Find where the given text appears and provide that cell's center as [X, Y] coordinate. 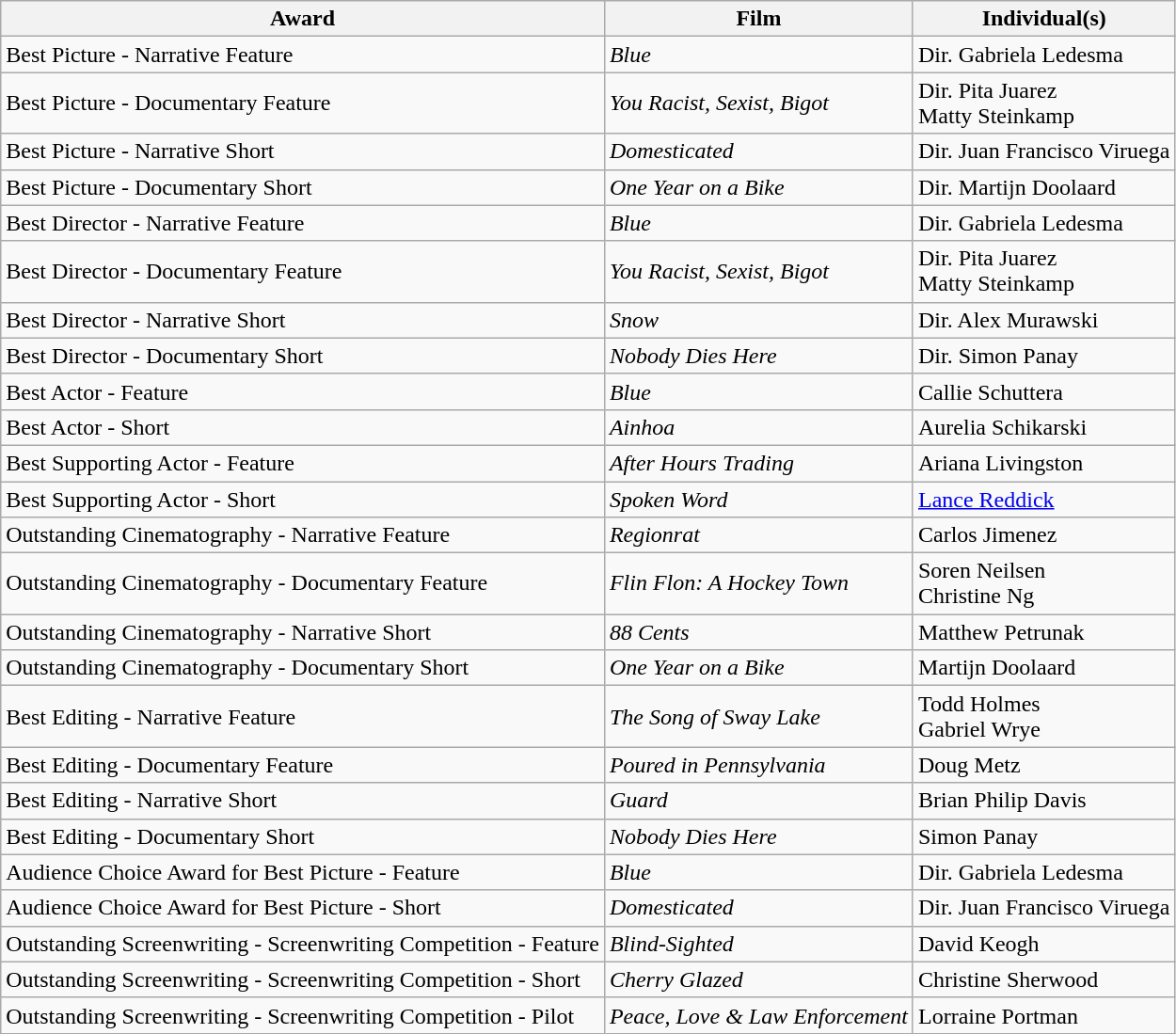
Poured in Pennsylvania [758, 765]
Carlos Jimenez [1043, 535]
Dir. Martijn Doolaard [1043, 187]
Outstanding Cinematography - Documentary Feature [303, 583]
Outstanding Screenwriting - Screenwriting Competition - Pilot [303, 1015]
Audience Choice Award for Best Picture - Feature [303, 872]
The Song of Sway Lake [758, 717]
Best Editing - Documentary Feature [303, 765]
Brian Philip Davis [1043, 801]
Guard [758, 801]
Best Director - Narrative Short [303, 320]
Best Director - Documentary Feature [303, 271]
Doug Metz [1043, 765]
Individual(s) [1043, 19]
Best Director - Documentary Short [303, 356]
Film [758, 19]
Outstanding Cinematography - Narrative Feature [303, 535]
Lance Reddick [1043, 500]
Spoken Word [758, 500]
Martijn Doolaard [1043, 668]
Outstanding Screenwriting - Screenwriting Competition - Feature [303, 944]
Peace, Love & Law Enforcement [758, 1015]
Dir. Alex Murawski [1043, 320]
Audience Choice Award for Best Picture - Short [303, 908]
Best Actor - Short [303, 427]
Callie Schuttera [1043, 391]
Outstanding Screenwriting - Screenwriting Competition - Short [303, 979]
Best Supporting Actor - Short [303, 500]
Outstanding Cinematography - Narrative Short [303, 632]
Best Editing - Documentary Short [303, 836]
Best Picture - Documentary Feature [303, 103]
Best Supporting Actor - Feature [303, 463]
Outstanding Cinematography - Documentary Short [303, 668]
Simon Panay [1043, 836]
Best Picture - Narrative Short [303, 151]
Regionrat [758, 535]
Lorraine Portman [1043, 1015]
Snow [758, 320]
Aurelia Schikarski [1043, 427]
Award [303, 19]
Best Editing - Narrative Short [303, 801]
Flin Flon: A Hockey Town [758, 583]
Soren Neilsen Christine Ng [1043, 583]
Ainhoa [758, 427]
After Hours Trading [758, 463]
Best Picture - Documentary Short [303, 187]
Todd Holmes Gabriel Wrye [1043, 717]
Ariana Livingston [1043, 463]
Blind-Sighted [758, 944]
Cherry Glazed [758, 979]
Best Editing - Narrative Feature [303, 717]
Best Actor - Feature [303, 391]
Christine Sherwood [1043, 979]
88 Cents [758, 632]
Best Picture - Narrative Feature [303, 55]
Dir. Simon Panay [1043, 356]
Best Director - Narrative Feature [303, 223]
David Keogh [1043, 944]
Matthew Petrunak [1043, 632]
